Detect which cell encompasses the target text, then output its [X, Y] center coordinate. 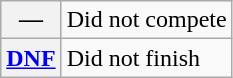
— [31, 20]
Did not finish [146, 58]
Did not compete [146, 20]
DNF [31, 58]
